Detect which cell encompasses the target text, then output its [X, Y] center coordinate. 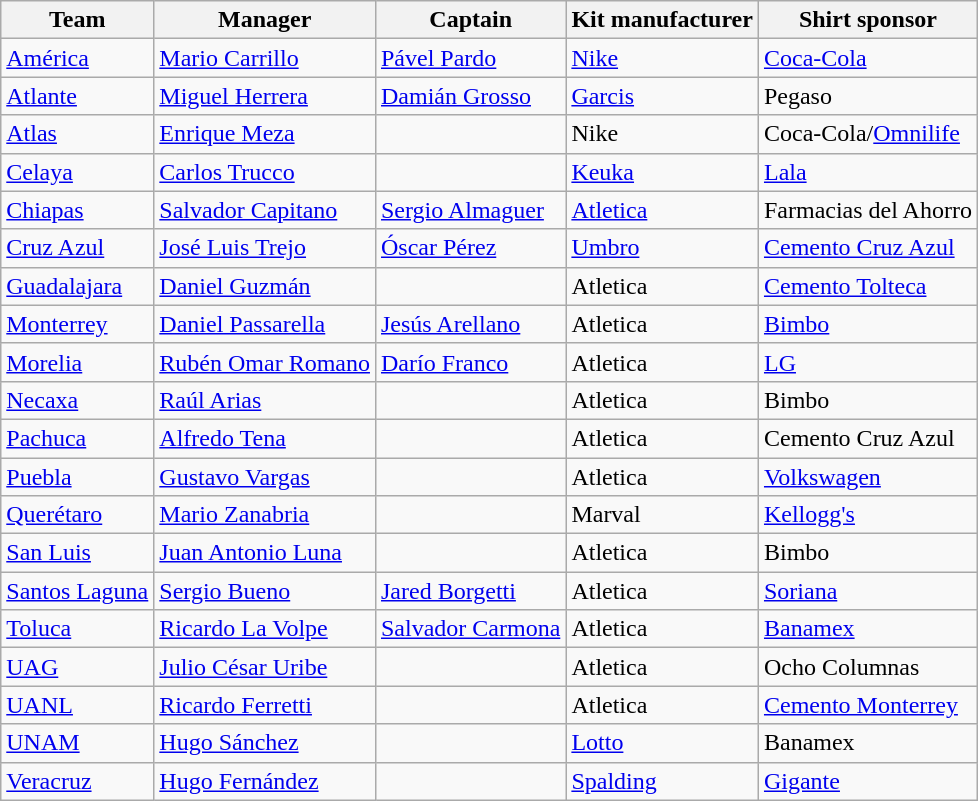
Atlante [78, 96]
Pegaso [868, 96]
Pachuca [78, 438]
Daniel Passarella [265, 324]
Hugo Fernández [265, 781]
UANL [78, 705]
Marval [662, 515]
Ricardo La Volpe [265, 629]
Santos Laguna [78, 591]
Spalding [662, 781]
Rubén Omar Romano [265, 362]
Kit manufacturer [662, 20]
UNAM [78, 743]
Monterrey [78, 324]
Pável Pardo [470, 58]
UAG [78, 667]
Darío Franco [470, 362]
Veracruz [78, 781]
Óscar Pérez [470, 248]
Ricardo Ferretti [265, 705]
Farmacias del Ahorro [868, 210]
Hugo Sánchez [265, 743]
Carlos Trucco [265, 172]
Sergio Bueno [265, 591]
Umbro [662, 248]
Gigante [868, 781]
Morelia [78, 362]
Puebla [78, 477]
Manager [265, 20]
Sergio Almaguer [470, 210]
Juan Antonio Luna [265, 553]
San Luis [78, 553]
Miguel Herrera [265, 96]
Toluca [78, 629]
Daniel Guzmán [265, 286]
Celaya [78, 172]
Guadalajara [78, 286]
Julio César Uribe [265, 667]
Querétaro [78, 515]
América [78, 58]
Team [78, 20]
Jesús Arellano [470, 324]
Gustavo Vargas [265, 477]
Lotto [662, 743]
Mario Zanabria [265, 515]
Chiapas [78, 210]
LG [868, 362]
Volkswagen [868, 477]
Salvador Carmona [470, 629]
Garcis [662, 96]
Necaxa [78, 400]
Mario Carrillo [265, 58]
Enrique Meza [265, 134]
Keuka [662, 172]
Salvador Capitano [265, 210]
Cemento Tolteca [868, 286]
Kellogg's [868, 515]
Ocho Columnas [868, 667]
Captain [470, 20]
Shirt sponsor [868, 20]
Lala [868, 172]
Cruz Azul [78, 248]
Alfredo Tena [265, 438]
Coca-Cola [868, 58]
Soriana [868, 591]
Coca-Cola/Omnilife [868, 134]
Raúl Arias [265, 400]
José Luis Trejo [265, 248]
Damián Grosso [470, 96]
Cemento Monterrey [868, 705]
Jared Borgetti [470, 591]
Atlas [78, 134]
